For the text-containing cell, return its midpoint in (X, Y) coordinate format. 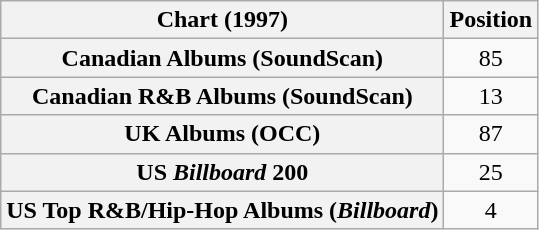
4 (491, 210)
UK Albums (OCC) (222, 134)
Position (491, 20)
85 (491, 58)
13 (491, 96)
Chart (1997) (222, 20)
US Billboard 200 (222, 172)
US Top R&B/Hip-Hop Albums (Billboard) (222, 210)
Canadian Albums (SoundScan) (222, 58)
87 (491, 134)
25 (491, 172)
Canadian R&B Albums (SoundScan) (222, 96)
